Determine the [X, Y] coordinate at the center of the cell enclosing the given text.  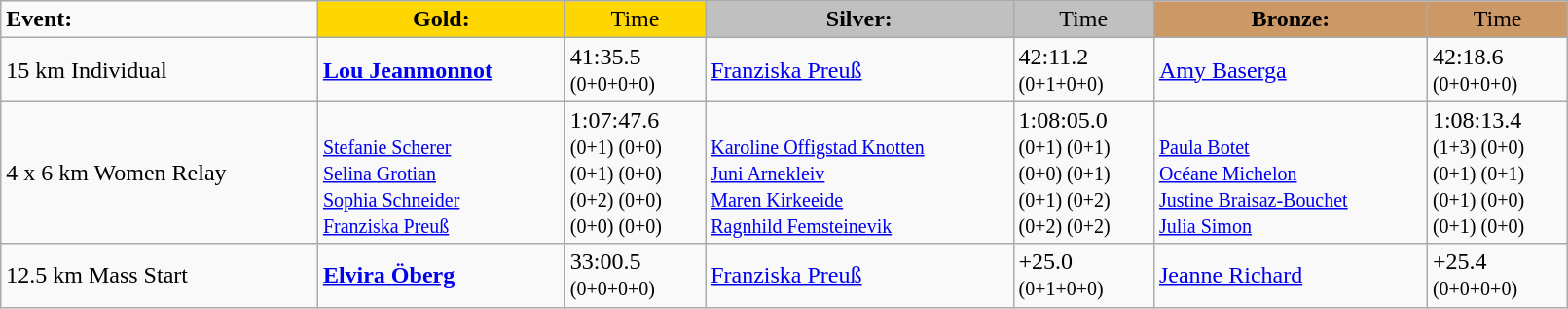
Gold: [441, 19]
33:00.5(0+0+0+0) [635, 275]
Paula BotetOcéane MichelonJustine Braisaz-BouchetJulia Simon [1291, 173]
42:11.2(0+1+0+0) [1083, 70]
Amy Baserga [1291, 70]
Event: [160, 19]
12.5 km Mass Start [160, 275]
1:08:05.0(0+1) (0+1)(0+0) (0+1)(0+1) (0+2)(0+2) (0+2) [1083, 173]
15 km Individual [160, 70]
41:35.5(0+0+0+0) [635, 70]
Jeanne Richard [1291, 275]
42:18.6(0+0+0+0) [1497, 70]
+25.4(0+0+0+0) [1497, 275]
Silver: [859, 19]
1:07:47.6(0+1) (0+0)(0+1) (0+0)(0+2) (0+0)(0+0) (0+0) [635, 173]
1:08:13.4(1+3) (0+0)(0+1) (0+1)(0+1) (0+0)(0+1) (0+0) [1497, 173]
Stefanie SchererSelina GrotianSophia SchneiderFranziska Preuß [441, 173]
Karoline Offigstad KnottenJuni ArnekleivMaren KirkeeideRagnhild Femsteinevik [859, 173]
4 x 6 km Women Relay [160, 173]
Elvira Öberg [441, 275]
+25.0(0+1+0+0) [1083, 275]
Bronze: [1291, 19]
Lou Jeanmonnot [441, 70]
